Pinpoint the cell where the given text exists, returning its (X, Y) midpoint coordinate. 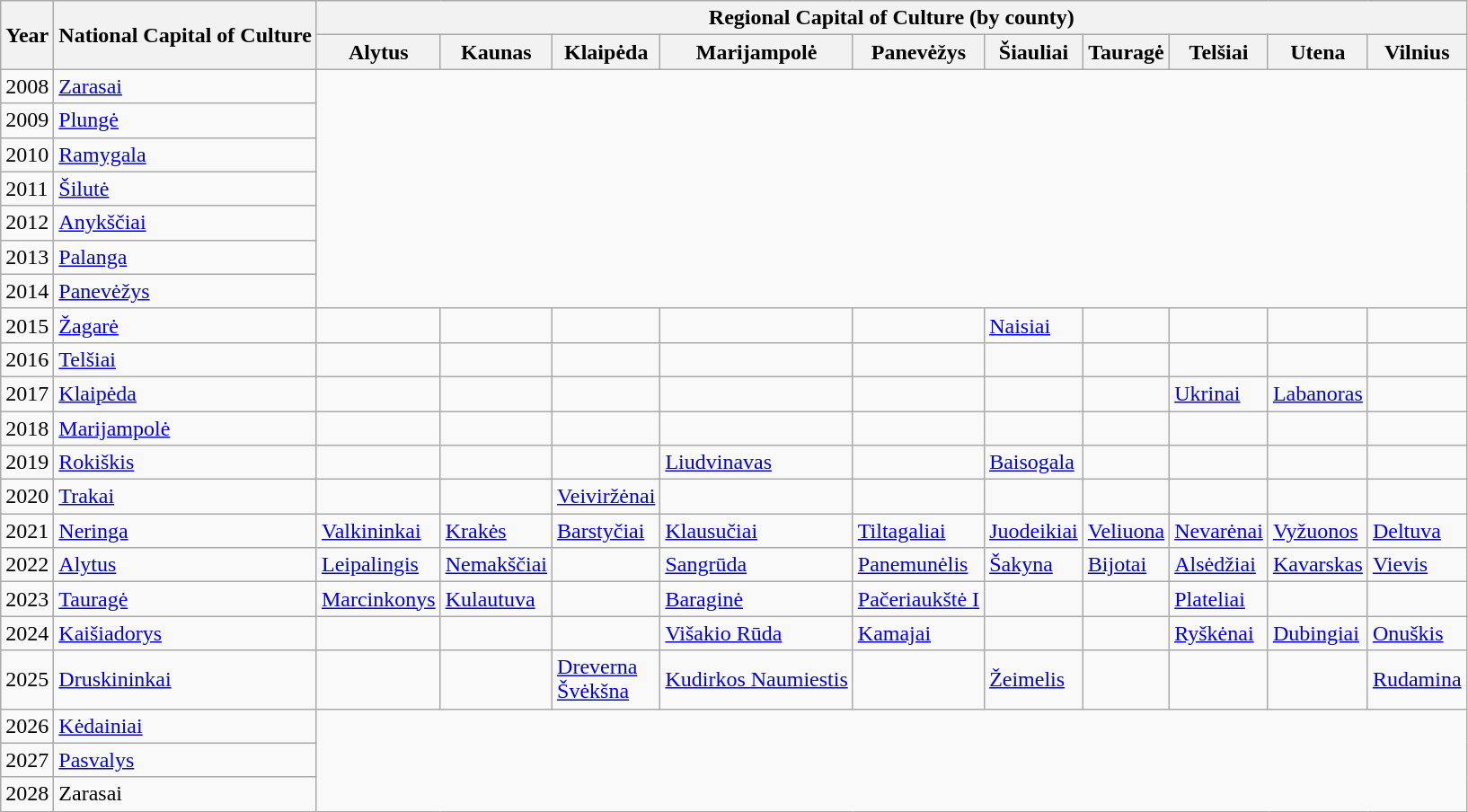
Rudamina (1417, 679)
2021 (27, 531)
2017 (27, 393)
2022 (27, 565)
Tiltagaliai (918, 531)
Ryškėnai (1219, 633)
Palanga (185, 257)
Kudirkos Naumiestis (756, 679)
2011 (27, 189)
Višakio Rūda (756, 633)
2009 (27, 120)
Baraginė (756, 599)
2018 (27, 428)
Kamajai (918, 633)
Šakyna (1034, 565)
Marcinkonys (378, 599)
2015 (27, 325)
Neringa (185, 531)
2023 (27, 599)
Alsėdžiai (1219, 565)
Kėdainiai (185, 726)
Leipalingis (378, 565)
Plungė (185, 120)
2024 (27, 633)
Liudvinavas (756, 463)
Baisogala (1034, 463)
2026 (27, 726)
Valkininkai (378, 531)
Šiauliai (1034, 52)
Barstyčiai (606, 531)
Year (27, 35)
Panemunėlis (918, 565)
2025 (27, 679)
2019 (27, 463)
2010 (27, 154)
2014 (27, 291)
Ramygala (185, 154)
Dubingiai (1317, 633)
Onuškis (1417, 633)
2013 (27, 257)
2020 (27, 497)
Plateliai (1219, 599)
Šilutė (185, 189)
Pasvalys (185, 760)
Vilnius (1417, 52)
Klausučiai (756, 531)
2012 (27, 223)
Druskininkai (185, 679)
Labanoras (1317, 393)
Žeimelis (1034, 679)
Utena (1317, 52)
Deltuva (1417, 531)
Anykščiai (185, 223)
Naisiai (1034, 325)
Žagarė (185, 325)
DrevernaŠvėkšna (606, 679)
Juodeikiai (1034, 531)
2008 (27, 86)
Nevarėnai (1219, 531)
Trakai (185, 497)
Regional Capital of Culture (by county) (891, 18)
Veliuona (1126, 531)
Sangrūda (756, 565)
Krakės (496, 531)
Rokiškis (185, 463)
Pačeriaukštė I (918, 599)
National Capital of Culture (185, 35)
2028 (27, 794)
Kulautuva (496, 599)
Kavarskas (1317, 565)
Bijotai (1126, 565)
Kaunas (496, 52)
Vievis (1417, 565)
Kaišiadorys (185, 633)
2027 (27, 760)
Ukrinai (1219, 393)
Veiviržėnai (606, 497)
Vyžuonos (1317, 531)
Nemakščiai (496, 565)
2016 (27, 359)
